Extract the (x, y) coordinate from the center of the cell holding the provided text.  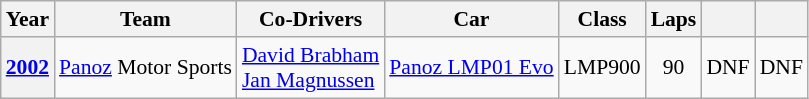
Year (28, 19)
90 (674, 68)
Panoz Motor Sports (146, 68)
Co-Drivers (310, 19)
LMP900 (602, 68)
Panoz LMP01 Evo (471, 68)
Car (471, 19)
2002 (28, 68)
Class (602, 19)
David Brabham Jan Magnussen (310, 68)
Laps (674, 19)
Team (146, 19)
